From the cell containing the given text, extract its center point as [X, Y] coordinate. 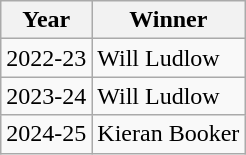
Kieran Booker [168, 134]
Winner [168, 20]
2022-23 [46, 58]
2023-24 [46, 96]
2024-25 [46, 134]
Year [46, 20]
